Determine the [x, y] coordinate at the center of the cell enclosing the given text.  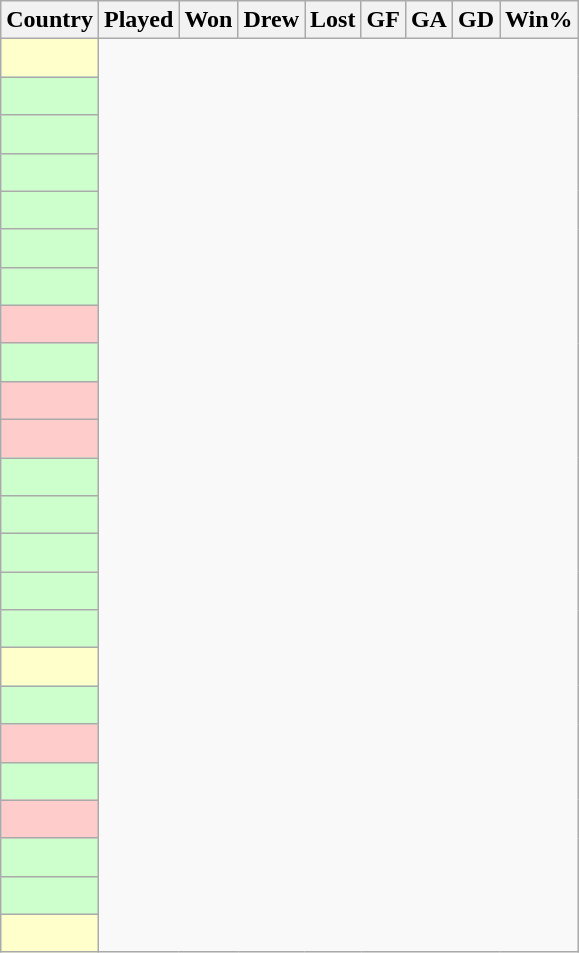
Drew [272, 20]
GF [383, 20]
Played [138, 20]
Lost [333, 20]
Country [50, 20]
GA [428, 20]
GD [476, 20]
Won [208, 20]
Win% [540, 20]
